Locate the cell with the specified text and output its [x, y] center coordinate. 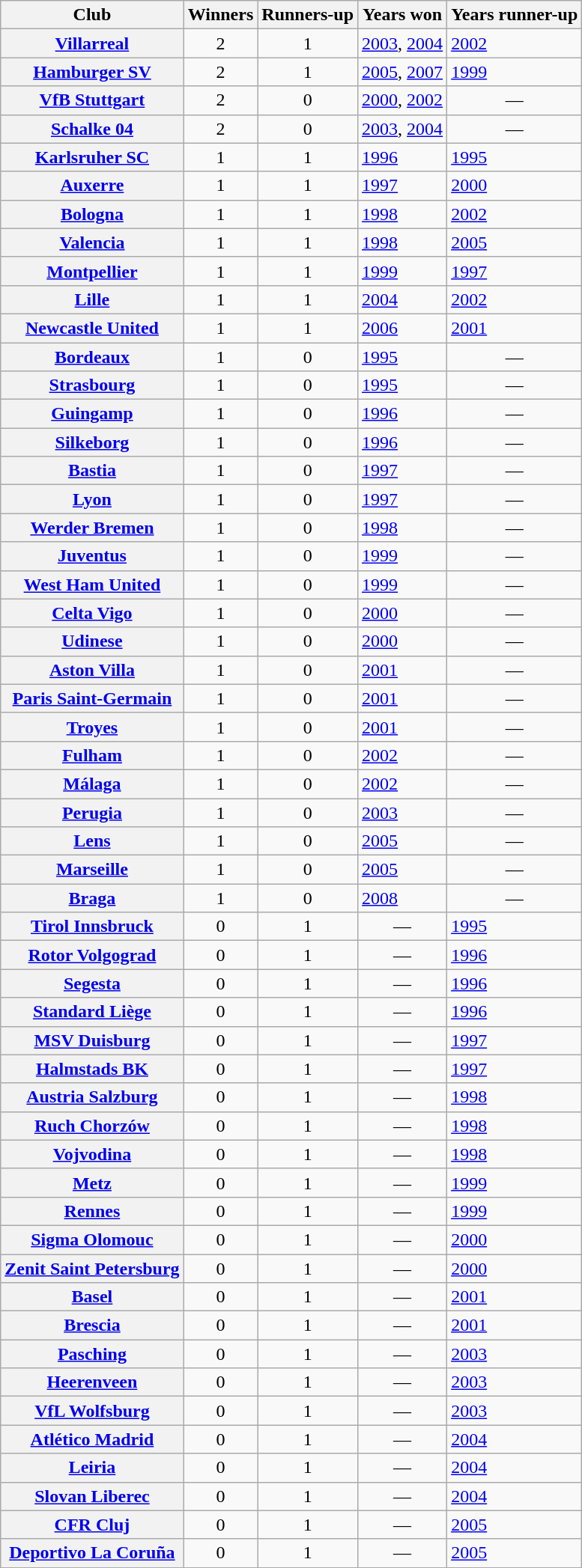
Fulham [92, 755]
Strasbourg [92, 385]
Club [92, 15]
Auxerre [92, 186]
CFR Cluj [92, 1525]
Bologna [92, 214]
Segesta [92, 983]
Hamburger SV [92, 72]
2000, 2002 [403, 100]
Bordeaux [92, 357]
Zenit Saint Petersburg [92, 1269]
Juventus [92, 556]
Troyes [92, 727]
Ruch Chorzów [92, 1126]
2005, 2007 [403, 72]
Braga [92, 898]
Silkeborg [92, 442]
Marseille [92, 870]
Tirol Innsbruck [92, 927]
Winners [220, 15]
Rennes [92, 1211]
Schalke 04 [92, 129]
Valencia [92, 242]
Rotor Volgograd [92, 955]
Lille [92, 299]
Karlsruher SC [92, 157]
Standard Liège [92, 1012]
Aston Villa [92, 670]
Lens [92, 841]
West Ham United [92, 585]
Lyon [92, 499]
Heerenveen [92, 1382]
Bastia [92, 471]
Paris Saint-Germain [92, 698]
MSV Duisburg [92, 1040]
Basel [92, 1297]
Deportivo La Coruña [92, 1553]
Atlético Madrid [92, 1439]
Udinese [92, 641]
Perugia [92, 812]
Austria Salzburg [92, 1097]
Halmstads BK [92, 1069]
Villarreal [92, 43]
Sigma Olomouc [92, 1239]
Guingamp [92, 414]
Years won [403, 15]
VfL Wolfsburg [92, 1411]
Pasching [92, 1354]
Metz [92, 1183]
Years runner-up [515, 15]
Newcastle United [92, 328]
2006 [403, 328]
Werder Bremen [92, 528]
Leiria [92, 1468]
VfB Stuttgart [92, 100]
Celta Vigo [92, 613]
Málaga [92, 784]
Runners-up [308, 15]
Brescia [92, 1326]
Montpellier [92, 271]
2008 [403, 898]
Vojvodina [92, 1154]
Slovan Liberec [92, 1496]
